Extract the [X, Y] coordinate from the center of the cell holding the provided text.  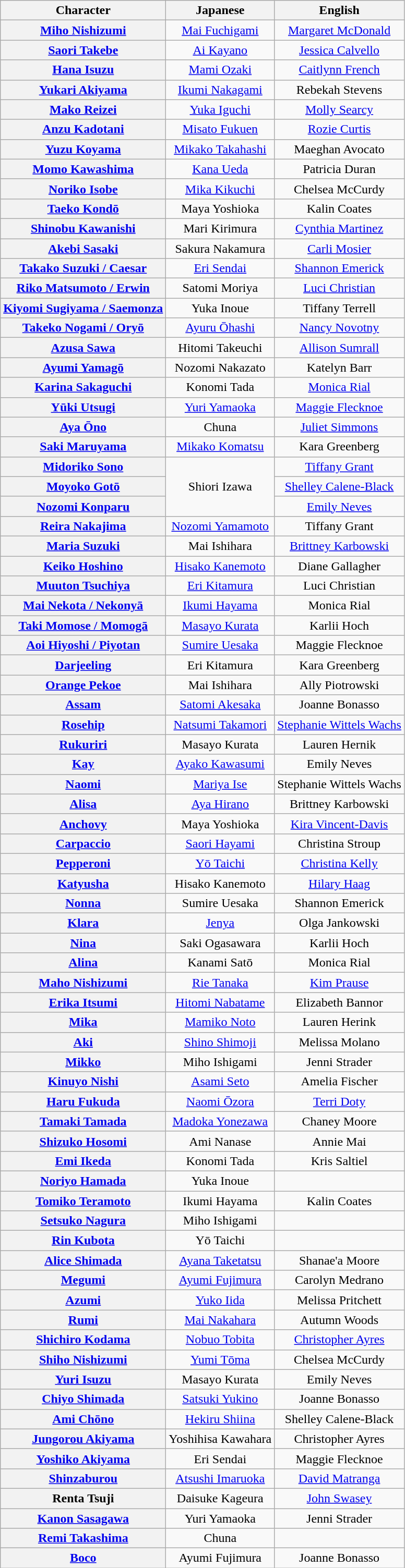
Moyoko Gotō [84, 486]
Ayuru Ōhashi [220, 328]
Melissa Pritchett [339, 1300]
Rukuriri [84, 744]
Saki Ogasawara [220, 943]
Saori Hayami [220, 843]
Tamaki Tamada [84, 1121]
Chiyo Shimada [84, 1399]
Elizabeth Bannor [339, 1002]
Mari Kirimura [220, 228]
Momo Kawashima [84, 169]
Madoka Yonezawa [220, 1121]
Kris Saltiel [339, 1161]
Katelyn Barr [339, 367]
Tiffany Terrell [339, 308]
Hitomi Nabatame [220, 1002]
Yuka Iguchi [220, 109]
Muuton Tsuchiya [84, 586]
Anzu Kadotani [84, 129]
Taeko Kondō [84, 209]
Ayana Taketatsu [220, 1260]
Aya Hirano [220, 804]
Kana Ueda [220, 169]
Mai Nakahara [220, 1320]
Satsuki Yukino [220, 1399]
David Matranga [339, 1478]
Margaret McDonald [339, 30]
Mako Reizei [84, 109]
Diane Gallagher [339, 566]
Mai Fuchigami [220, 30]
Melissa Molano [339, 1042]
Nancy Novotny [339, 328]
Aya Ōno [84, 427]
Haru Fukuda [84, 1101]
Rebekah Stevens [339, 90]
Alice Shimada [84, 1260]
Takako Suzuki / Caesar [84, 268]
Aki [84, 1042]
Kanami Satō [220, 963]
Shinzaburou [84, 1478]
Rumi [84, 1320]
Olga Jankowski [339, 923]
Yūki Utsugi [84, 407]
Saori Takebe [84, 50]
Hilary Haag [339, 884]
Christina Kelly [339, 863]
Tomiko Teramoto [84, 1200]
Amelia Fischer [339, 1082]
Kinuyo Nishi [84, 1082]
Japanese [220, 10]
Darjeeling [84, 665]
Anchovy [84, 824]
Mikako Takahashi [220, 149]
Megumi [84, 1280]
Midoriko Sono [84, 467]
Maeghan Avocato [339, 149]
Mika Kikuchi [220, 189]
English [339, 10]
Kiyomi Sugiyama / Saemonza [84, 308]
Yukari Akiyama [84, 90]
Shanae'a Moore [339, 1260]
Misato Fukuen [220, 129]
Alina [84, 963]
Azusa Sawa [84, 348]
Jungorou Akiyama [84, 1439]
Miho Nishizumi [84, 30]
Mikako Komatsu [220, 447]
Carli Mosier [339, 249]
Naomi Ōzora [220, 1101]
Renta Tsuji [84, 1498]
Shino Shimoji [220, 1042]
Christina Stroup [339, 843]
Carpaccio [84, 843]
Yuko Iida [220, 1300]
Ikumi Nakagami [220, 90]
Autumn Woods [339, 1320]
Emi Ikeda [84, 1161]
Mamiko Noto [220, 1022]
Riko Matsumoto / Erwin [84, 288]
Rie Tanaka [220, 983]
Mai Nekota / Nekonyā [84, 606]
Nozomi Nakazato [220, 367]
Sakura Nakamura [220, 249]
Kira Vincent-Davis [339, 824]
Kim Prause [339, 983]
Jenya [220, 923]
Assam [84, 705]
Annie Mai [339, 1141]
Juliet Simmons [339, 427]
Caitlynn French [339, 70]
Mariya Ise [220, 784]
Nozomi Yamamoto [220, 526]
Shinobu Kawanishi [84, 228]
Aoi Hiyoshi / Piyotan [84, 645]
Rozie Curtis [339, 129]
Nonna [84, 903]
Mami Ozaki [220, 70]
Karina Sakaguchi [84, 387]
Klara [84, 923]
Satomi Akesaka [220, 705]
Azumi [84, 1300]
Shichiro Kodama [84, 1340]
Hekiru Shiina [220, 1419]
Ami Nanase [220, 1141]
Taki Momose / Momogā [84, 626]
Keiko Hoshino [84, 566]
Reira Nakajima [84, 526]
Ally Piotrowski [339, 685]
Hana Isuzu [84, 70]
Saki Maruyama [84, 447]
Satomi Moriya [220, 288]
Hitomi Takeuchi [220, 348]
Yuri Isuzu [84, 1379]
Carolyn Medrano [339, 1280]
Atsushi Imaruoka [220, 1478]
Ai Kayano [220, 50]
Shiho Nishizumi [84, 1359]
Yoshihisa Kawahara [220, 1439]
Kay [84, 764]
Akebi Sasaki [84, 249]
Erika Itsumi [84, 1002]
Naomi [84, 784]
Mika [84, 1022]
Mikko [84, 1062]
Rin Kubota [84, 1241]
Yuzu Koyama [84, 149]
Yumi Tōma [220, 1359]
Rosehip [84, 725]
Natsumi Takamori [220, 725]
Chaney Moore [339, 1121]
Orange Pekoe [84, 685]
Remi Takashima [84, 1538]
Setsuko Nagura [84, 1221]
Takeko Nogami / Oryō [84, 328]
Nobuo Tobita [220, 1340]
Ayumi Yamagō [84, 367]
Boco [84, 1558]
Ayako Kawasumi [220, 764]
Noriko Isobe [84, 189]
Ami Chōno [84, 1419]
Yoshiko Akiyama [84, 1459]
Nina [84, 943]
Character [84, 10]
Allison Sumrall [339, 348]
Noriyo Hamada [84, 1181]
Patricia Duran [339, 169]
Lauren Herink [339, 1022]
Lauren Hernik [339, 744]
Shiori Izawa [220, 486]
John Swasey [339, 1498]
Molly Searcy [339, 109]
Kanon Sasagawa [84, 1518]
Jessica Calvello [339, 50]
Nozomi Konparu [84, 506]
Terri Doty [339, 1101]
Maho Nishizumi [84, 983]
Maria Suzuki [84, 546]
Alisa [84, 804]
Asami Seto [220, 1082]
Daisuke Kageura [220, 1498]
Pepperoni [84, 863]
Cynthia Martinez [339, 228]
Shizuko Hosomi [84, 1141]
Katyusha [84, 884]
